Detect which cell encompasses the target text, then output its [X, Y] center coordinate. 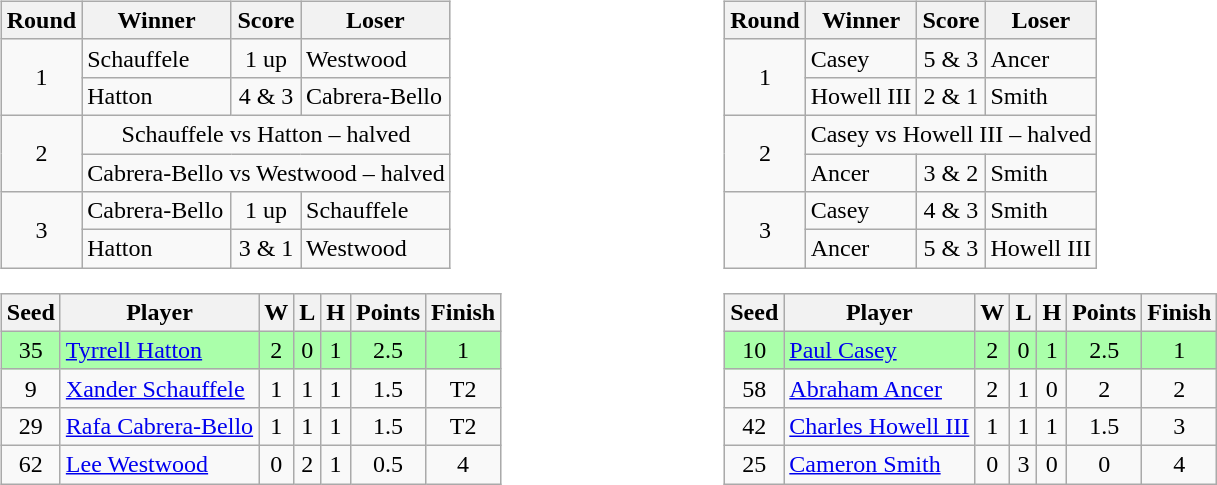
29 [30, 426]
10 [754, 350]
Abraham Ancer [880, 388]
3 & 1 [266, 249]
Rafa Cabrera-Bello [159, 426]
35 [30, 350]
25 [754, 464]
Casey vs Howell III – halved [951, 134]
Charles Howell III [880, 426]
Tyrrell Hatton [159, 350]
Schauffele vs Hatton – halved [266, 134]
3 & 2 [951, 173]
Lee Westwood [159, 464]
0.5 [388, 464]
42 [754, 426]
2 & 1 [951, 96]
58 [754, 388]
9 [30, 388]
Cameron Smith [880, 464]
Paul Casey [880, 350]
62 [30, 464]
Cabrera-Bello vs Westwood – halved [266, 173]
Xander Schauffele [159, 388]
